Output the [X, Y] coordinate of the center of the cell containing the given text.  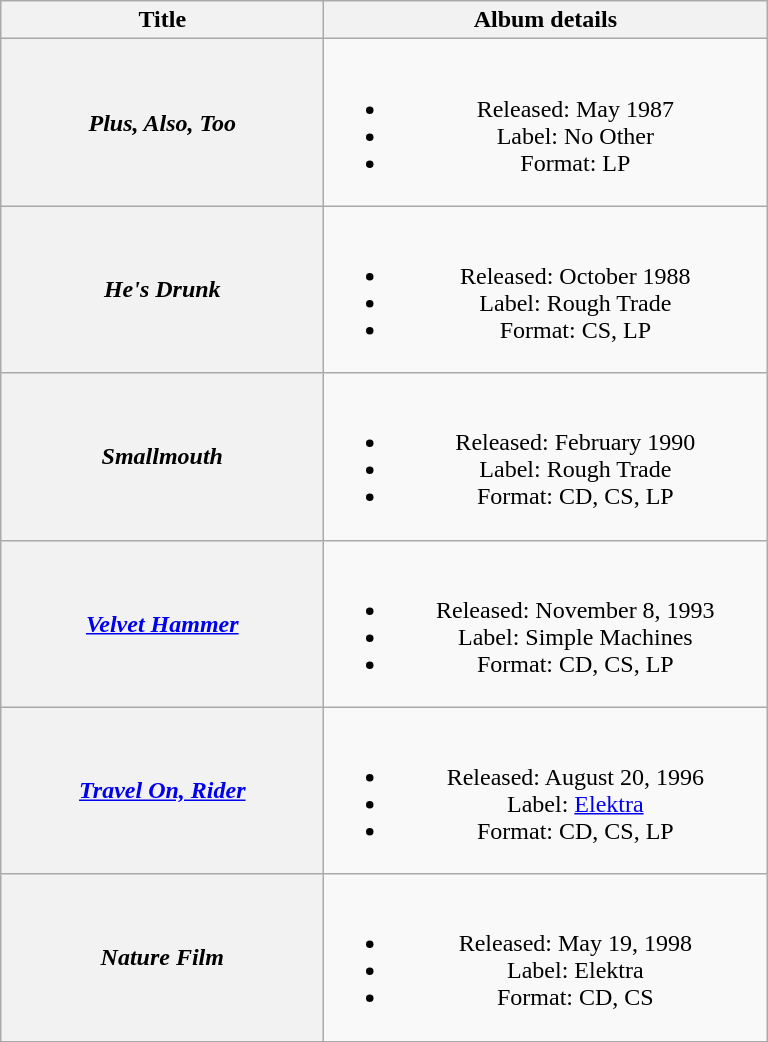
Plus, Also, Too [162, 122]
He's Drunk [162, 290]
Velvet Hammer [162, 624]
Nature Film [162, 958]
Released: May 1987Label: No OtherFormat: LP [546, 122]
Released: February 1990Label: Rough TradeFormat: CD, CS, LP [546, 456]
Released: August 20, 1996Label: ElektraFormat: CD, CS, LP [546, 790]
Travel On, Rider [162, 790]
Title [162, 20]
Album details [546, 20]
Released: November 8, 1993Label: Simple MachinesFormat: CD, CS, LP [546, 624]
Smallmouth [162, 456]
Released: October 1988Label: Rough TradeFormat: CS, LP [546, 290]
Released: May 19, 1998Label: ElektraFormat: CD, CS [546, 958]
